Extract the [x, y] coordinate from the center of the cell holding the provided text.  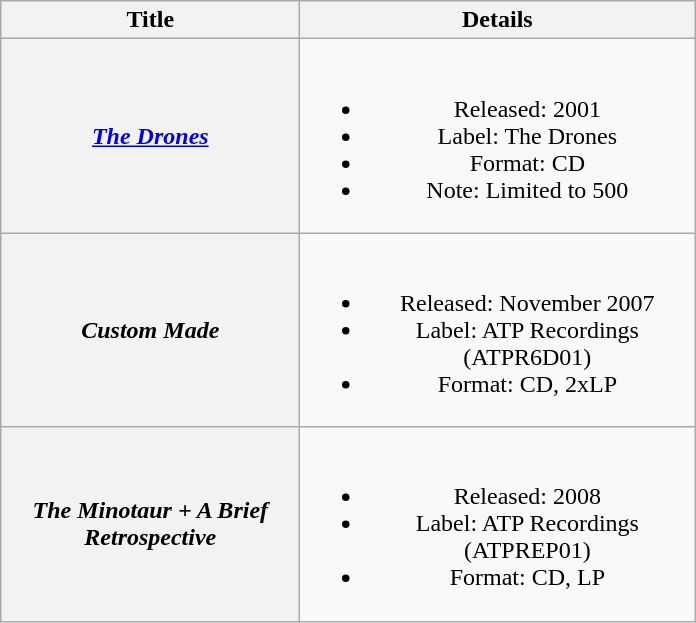
Released: 2001Label: The DronesFormat: CDNote: Limited to 500 [498, 136]
Title [150, 20]
Details [498, 20]
The Minotaur + A Brief Retrospective [150, 524]
Released: 2008Label: ATP Recordings (ATPREP01)Format: CD, LP [498, 524]
Released: November 2007Label: ATP Recordings (ATPR6D01)Format: CD, 2xLP [498, 330]
Custom Made [150, 330]
The Drones [150, 136]
